Return the (X, Y) coordinate for the center point of the cell that contains the specified text.  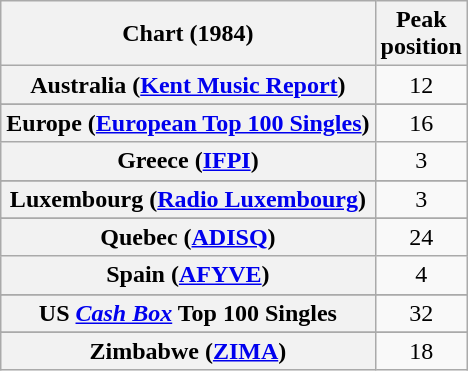
Australia (Kent Music Report) (188, 85)
Peakposition (421, 34)
18 (421, 351)
Zimbabwe (ZIMA) (188, 351)
Quebec (ADISQ) (188, 237)
16 (421, 123)
US Cash Box Top 100 Singles (188, 313)
Europe (European Top 100 Singles) (188, 123)
12 (421, 85)
Greece (IFPI) (188, 161)
Spain (AFYVE) (188, 275)
Chart (1984) (188, 34)
Luxembourg (Radio Luxembourg) (188, 199)
32 (421, 313)
24 (421, 237)
4 (421, 275)
